Output the (X, Y) coordinate of the center of the cell containing the given text.  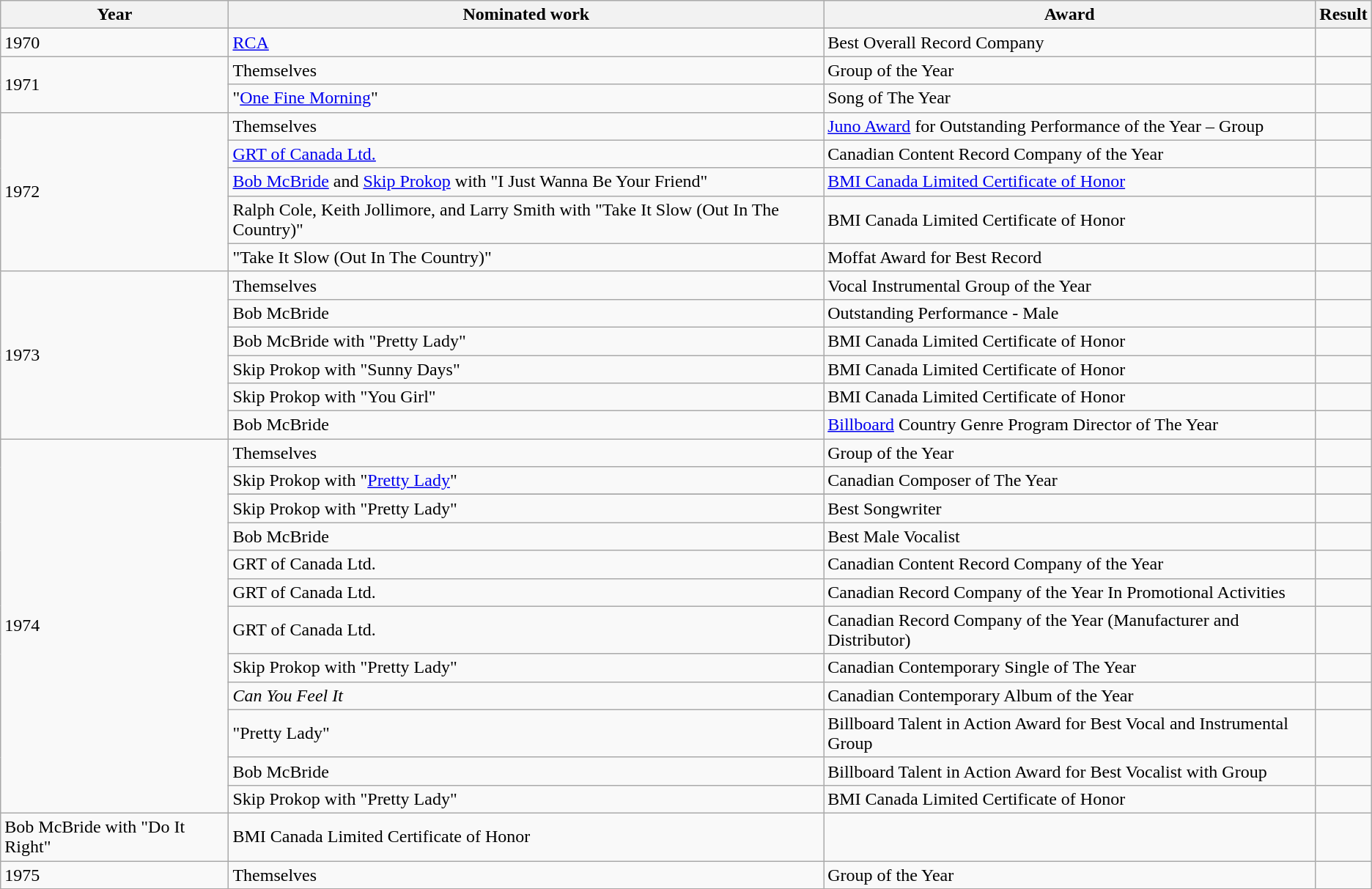
Vocal Instrumental Group of the Year (1070, 285)
Bob McBride with "Do It Right" (114, 837)
Ralph Cole, Keith Jollimore, and Larry Smith with "Take It Slow (Out In The Country)" (526, 220)
Billboard Country Genre Program Director of The Year (1070, 425)
Best Male Vocalist (1070, 536)
Skip Prokop with "Sunny Days" (526, 369)
Skip Prokop with "You Girl" (526, 397)
Nominated work (526, 15)
Best Songwriter (1070, 509)
Award (1070, 15)
Juno Award for Outstanding Performance of the Year – Group (1070, 126)
Moffat Award for Best Record (1070, 257)
Canadian Contemporary Album of the Year (1070, 696)
Outstanding Performance - Male (1070, 313)
"Take It Slow (Out In The Country)" (526, 257)
Billboard Talent in Action Award for Best Vocal and Instrumental Group (1070, 733)
Canadian Record Company of the Year (Manufacturer and Distributor) (1070, 630)
Bob McBride and Skip Prokop with "I Just Wanna Be Your Friend" (526, 182)
Canadian Record Company of the Year In Promotional Activities (1070, 592)
1971 (114, 84)
Canadian Composer of The Year (1070, 481)
1974 (114, 626)
1972 (114, 192)
1975 (114, 874)
Bob McBride with "Pretty Lady" (526, 341)
1970 (114, 43)
Song of The Year (1070, 98)
Canadian Contemporary Single of The Year (1070, 668)
"Pretty Lady" (526, 733)
1973 (114, 355)
Result (1343, 15)
"One Fine Morning" (526, 98)
Billboard Talent in Action Award for Best Vocalist with Group (1070, 771)
Year (114, 15)
Can You Feel It (526, 696)
Best Overall Record Company (1070, 43)
RCA (526, 43)
